From the cell containing the given text, extract its center point as [x, y] coordinate. 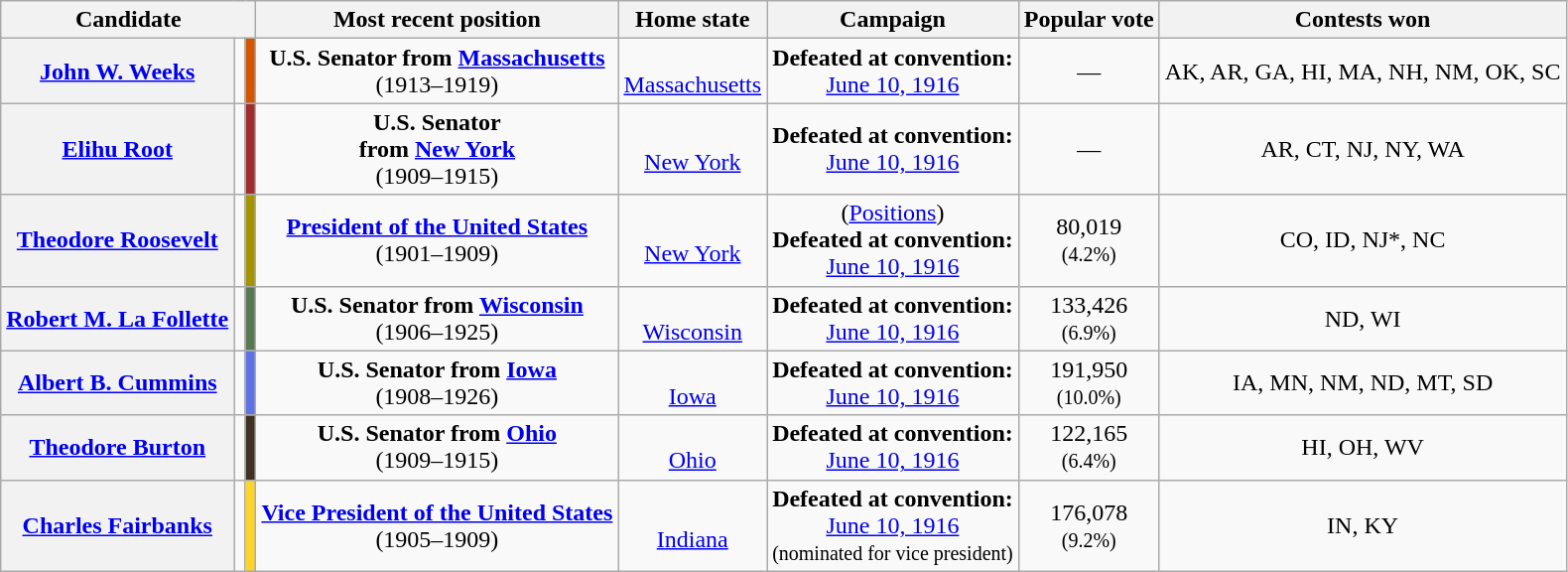
Elihu Root [117, 149]
Most recent position [437, 20]
AK, AR, GA, HI, MA, NH, NM, OK, SC [1363, 71]
Massachusetts [693, 71]
U.S. Senator from Iowa(1908–1926) [437, 383]
Vice President of the United States(1905–1909) [437, 525]
133,426(6.9%) [1089, 318]
Charles Fairbanks [117, 525]
John W. Weeks [117, 71]
Indiana [693, 525]
U.S. Senatorfrom New York(1909–1915) [437, 149]
HI, OH, WV [1363, 447]
Iowa [693, 383]
U.S. Senator from Wisconsin(1906–1925) [437, 318]
122,165(6.4%) [1089, 447]
President of the United States(1901–1909) [437, 240]
176,078(9.2%) [1089, 525]
Campaign [893, 20]
U.S. Senator from Ohio(1909–1915) [437, 447]
(Positions)Defeated at convention: June 10, 1916 [893, 240]
CO, ID, NJ*, NC [1363, 240]
AR, CT, NJ, NY, WA [1363, 149]
Albert B. Cummins [117, 383]
IN, KY [1363, 525]
Theodore Burton [117, 447]
U.S. Senator from Massachusetts(1913–1919) [437, 71]
191,950(10.0%) [1089, 383]
Candidate [129, 20]
IA, MN, NM, ND, MT, SD [1363, 383]
Popular vote [1089, 20]
Robert M. La Follette [117, 318]
Ohio [693, 447]
Wisconsin [693, 318]
Theodore Roosevelt [117, 240]
ND, WI [1363, 318]
Defeated at convention: June 10, 1916(nominated for vice president) [893, 525]
Home state [693, 20]
Contests won [1363, 20]
80,019(4.2%) [1089, 240]
